Capture the cell that displays the provided text and extract its (x, y) central coordinate. 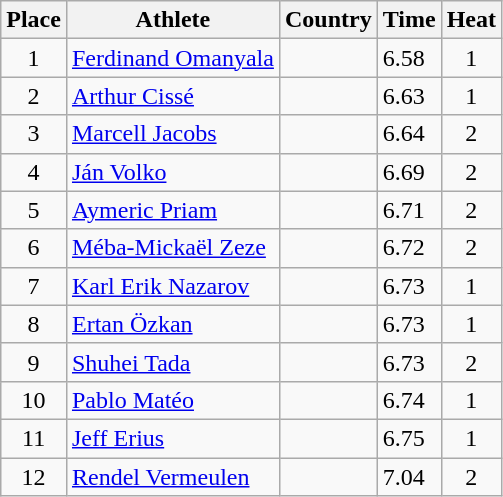
6 (34, 248)
6.63 (409, 96)
7 (34, 286)
6.72 (409, 248)
12 (34, 477)
Place (34, 20)
Ferdinand Omanyala (172, 58)
6.75 (409, 438)
Time (409, 20)
Heat (471, 20)
Méba-Mickaël Zeze (172, 248)
Karl Erik Nazarov (172, 286)
Arthur Cissé (172, 96)
11 (34, 438)
Aymeric Priam (172, 210)
5 (34, 210)
Ertan Özkan (172, 324)
Rendel Vermeulen (172, 477)
9 (34, 362)
6.58 (409, 58)
6.64 (409, 134)
10 (34, 400)
Shuhei Tada (172, 362)
Country (328, 20)
Jeff Erius (172, 438)
4 (34, 172)
6.74 (409, 400)
Pablo Matéo (172, 400)
3 (34, 134)
8 (34, 324)
Athlete (172, 20)
7.04 (409, 477)
6.69 (409, 172)
Marcell Jacobs (172, 134)
6.71 (409, 210)
Ján Volko (172, 172)
